Output the [x, y] coordinate of the center of the cell containing the given text.  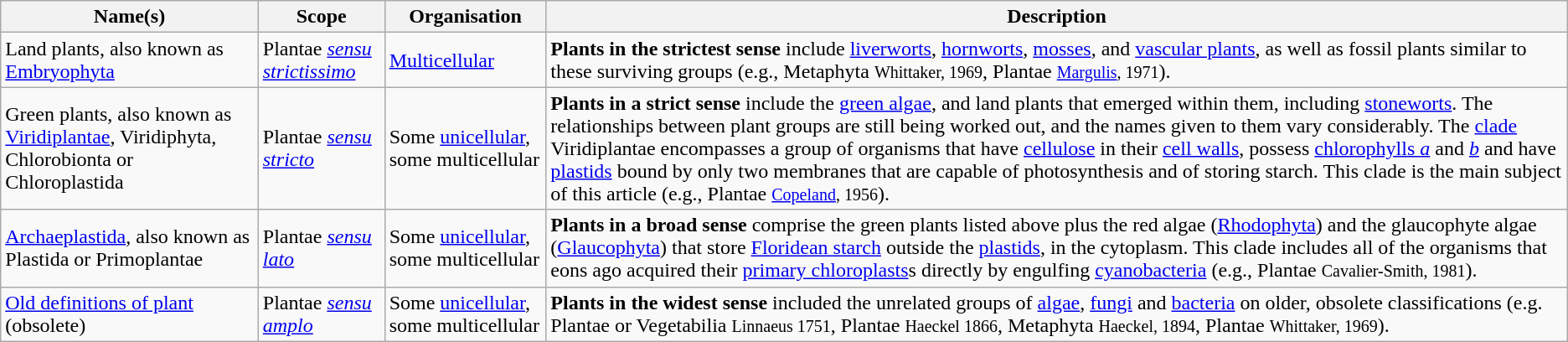
Plantae sensu lato [322, 248]
Organisation [466, 17]
Plantae sensu stricto [322, 148]
Old definitions of plant (obsolete) [130, 313]
Archaeplastida, also known as Plastida or Primoplantae [130, 248]
Scope [322, 17]
Plantae sensu amplo [322, 313]
Description [1057, 17]
Name(s) [130, 17]
Green plants, also known as Viridiplantae, Viridiphyta, Chlorobionta or Chloroplastida [130, 148]
Land plants, also known as Embryophyta [130, 60]
Plantae sensu strictissimo [322, 60]
Multicellular [466, 60]
